Determine the [X, Y] coordinate at the center of the cell enclosing the given text.  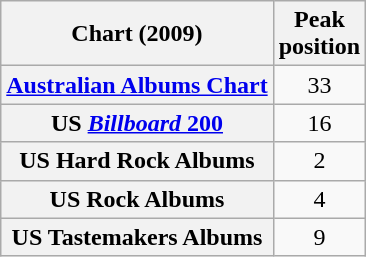
US Rock Albums [137, 199]
Australian Albums Chart [137, 85]
US Billboard 200 [137, 123]
16 [319, 123]
US Tastemakers Albums [137, 237]
9 [319, 237]
US Hard Rock Albums [137, 161]
33 [319, 85]
Peakposition [319, 34]
Chart (2009) [137, 34]
2 [319, 161]
4 [319, 199]
